Find where the given text appears and provide that cell's center as (x, y) coordinate. 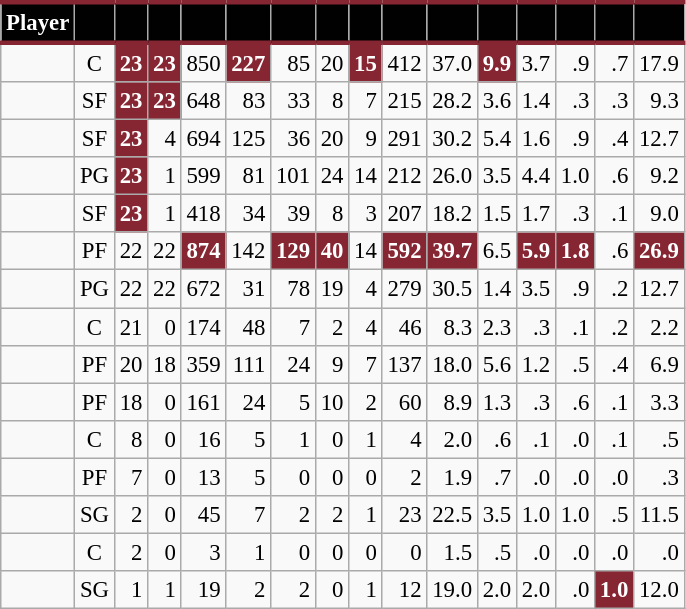
39.7 (452, 251)
60 (404, 402)
9.9 (496, 62)
215 (404, 101)
207 (404, 214)
1.3 (496, 402)
5.6 (496, 364)
8.3 (452, 327)
142 (248, 251)
28.2 (452, 101)
10 (332, 402)
125 (248, 139)
592 (404, 251)
3.3 (659, 402)
17.9 (659, 62)
6.5 (496, 251)
599 (204, 176)
4.4 (536, 176)
45 (204, 515)
1.8 (574, 251)
5.9 (536, 251)
78 (294, 289)
31 (248, 289)
8.9 (452, 402)
9.2 (659, 176)
1.7 (536, 214)
212 (404, 176)
46 (404, 327)
37.0 (452, 62)
26.0 (452, 176)
161 (204, 402)
48 (248, 327)
26.9 (659, 251)
22.5 (452, 515)
12.0 (659, 590)
227 (248, 62)
85 (294, 62)
412 (404, 62)
13 (204, 477)
9.3 (659, 101)
83 (248, 101)
34 (248, 214)
30.2 (452, 139)
1.9 (452, 477)
672 (204, 289)
111 (248, 364)
418 (204, 214)
5.4 (496, 139)
30.5 (452, 289)
174 (204, 327)
359 (204, 364)
18.0 (452, 364)
12 (404, 590)
1.2 (536, 364)
279 (404, 289)
40 (332, 251)
291 (404, 139)
15 (366, 62)
648 (204, 101)
21 (130, 327)
36 (294, 139)
874 (204, 251)
101 (294, 176)
11.5 (659, 515)
6.9 (659, 364)
3.6 (496, 101)
2.2 (659, 327)
18.2 (452, 214)
129 (294, 251)
81 (248, 176)
2.3 (496, 327)
694 (204, 139)
9.0 (659, 214)
39 (294, 214)
33 (294, 101)
1.6 (536, 139)
19.0 (452, 590)
Player (38, 22)
850 (204, 62)
16 (204, 439)
137 (404, 364)
3.7 (536, 62)
